Extract the [x, y] coordinate from the center of the cell holding the provided text.  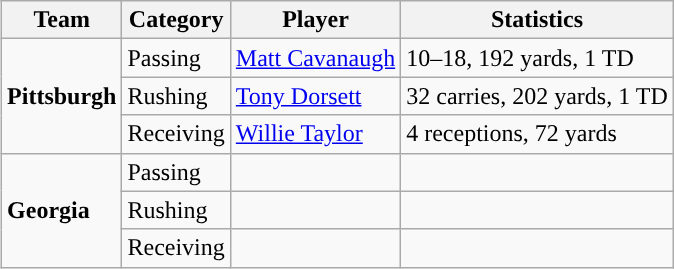
4 receptions, 72 yards [538, 134]
Tony Dorsett [315, 96]
Pittsburgh [62, 96]
10–18, 192 yards, 1 TD [538, 58]
Team [62, 20]
Player [315, 20]
Statistics [538, 20]
Category [176, 20]
Matt Cavanaugh [315, 58]
32 carries, 202 yards, 1 TD [538, 96]
Willie Taylor [315, 134]
Georgia [62, 210]
